Find where the given text appears and provide that cell's center as [X, Y] coordinate. 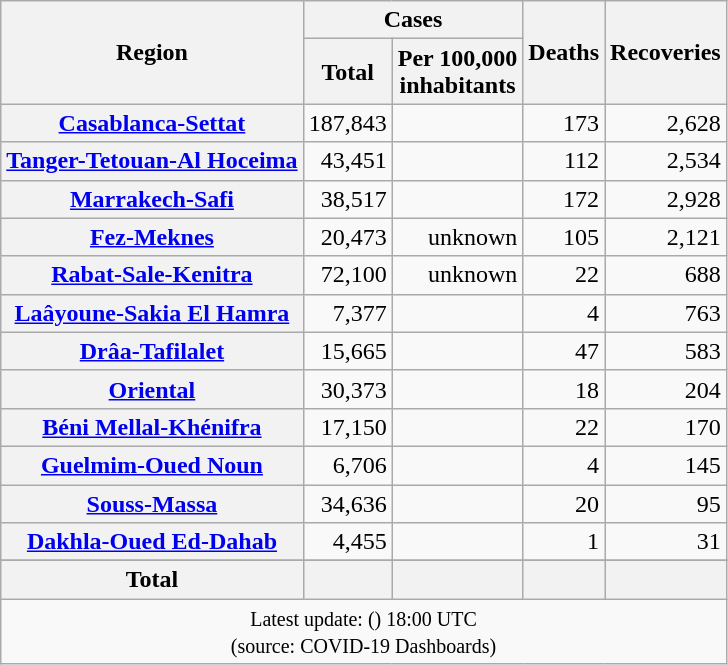
187,843 [348, 123]
Latest update: () 18:00 UTC (source: COVID-19 Dashboards) [364, 632]
Casablanca-Settat [152, 123]
31 [666, 542]
4,455 [348, 542]
38,517 [348, 199]
Dakhla-Oued Ed-Dahab [152, 542]
Drâa-Tafilalet [152, 351]
170 [666, 427]
2,121 [666, 237]
Béni Mellal-Khénifra [152, 427]
2,534 [666, 161]
20 [564, 503]
95 [666, 503]
172 [564, 199]
43,451 [348, 161]
Tanger-Tetouan-Al Hoceima [152, 161]
2,628 [666, 123]
30,373 [348, 389]
Marrakech-Safi [152, 199]
105 [564, 237]
Laâyoune-Sakia El Hamra [152, 313]
20,473 [348, 237]
Deaths [564, 52]
7,377 [348, 313]
15,665 [348, 351]
Fez-Meknes [152, 237]
47 [564, 351]
Recoveries [666, 52]
Oriental [152, 389]
72,100 [348, 275]
6,706 [348, 465]
145 [666, 465]
2,928 [666, 199]
Region [152, 52]
Cases [413, 20]
1 [564, 542]
Souss-Massa [152, 503]
34,636 [348, 503]
Guelmim-Oued Noun [152, 465]
Rabat-Sale-Kenitra [152, 275]
Per 100,000 inhabitants [458, 72]
583 [666, 351]
17,150 [348, 427]
18 [564, 389]
173 [564, 123]
763 [666, 313]
204 [666, 389]
112 [564, 161]
688 [666, 275]
